Detect which cell encompasses the target text, then output its [X, Y] center coordinate. 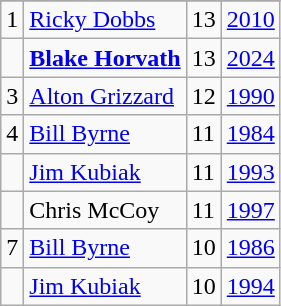
2010 [250, 20]
1986 [250, 248]
1993 [250, 172]
1990 [250, 96]
Chris McCoy [105, 210]
2024 [250, 58]
1 [12, 20]
Alton Grizzard [105, 96]
1994 [250, 286]
12 [204, 96]
Blake Horvath [105, 58]
7 [12, 248]
1984 [250, 134]
1997 [250, 210]
Ricky Dobbs [105, 20]
4 [12, 134]
3 [12, 96]
